Search for the cell housing the specified text and yield its [X, Y] center coordinate. 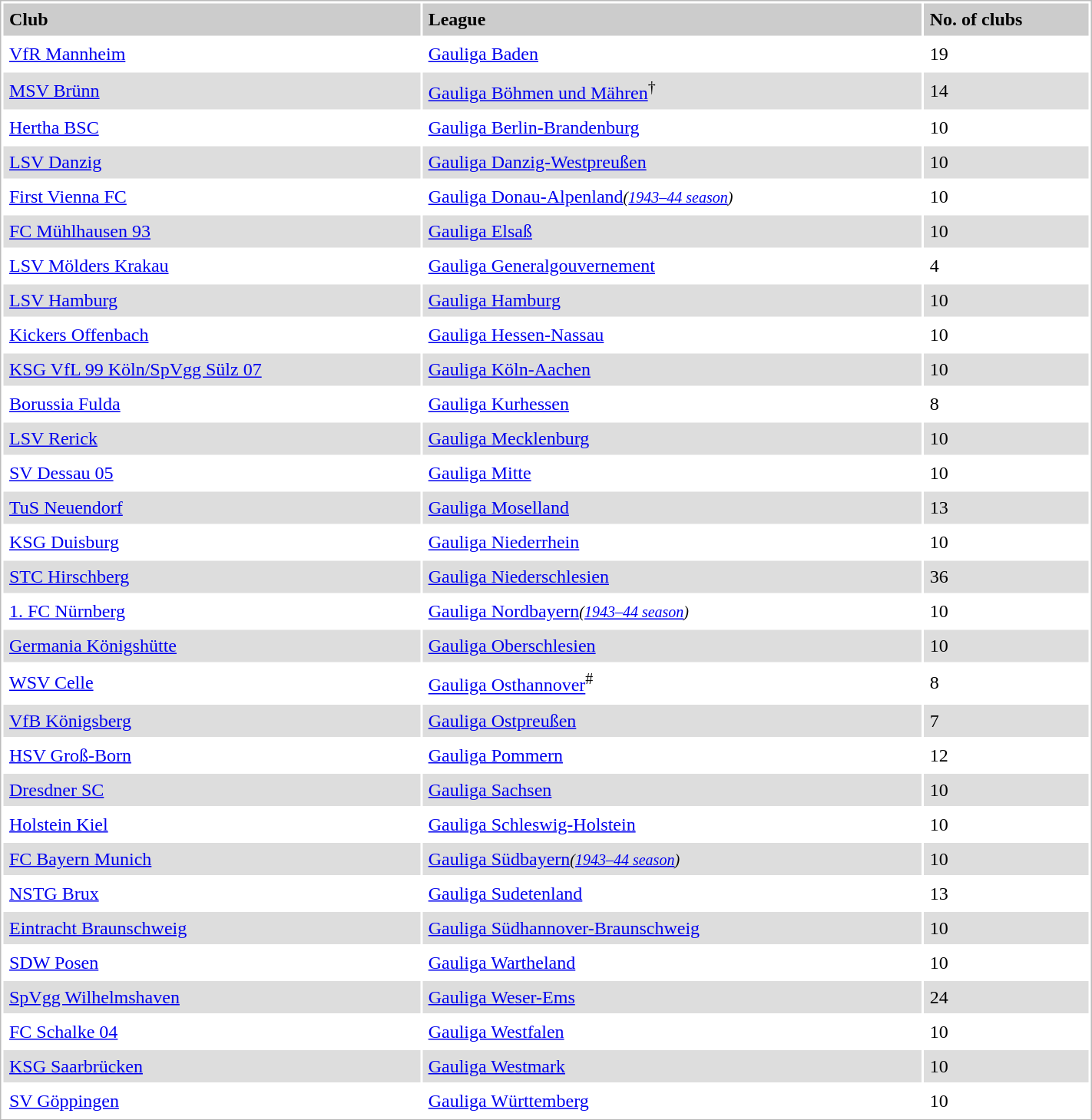
Gauliga Moselland [672, 508]
STC Hirschberg [212, 577]
VfR Mannheim [212, 55]
Gauliga Weser-Ems [672, 996]
NSTG Brux [212, 893]
League [672, 19]
LSV Mölders Krakau [212, 266]
Gauliga Berlin-Brandenburg [672, 128]
TuS Neuendorf [212, 508]
LSV Hamburg [212, 301]
Dresdner SC [212, 789]
Club [212, 19]
SpVgg Wilhelmshaven [212, 996]
VfB Königsberg [212, 720]
No. of clubs [1006, 19]
12 [1006, 755]
KSG VfL 99 Köln/SpVgg Sülz 07 [212, 370]
Gauliga Sachsen [672, 789]
36 [1006, 577]
Gauliga Generalgouvernement [672, 266]
Gauliga Schleswig-Holstein [672, 824]
SV Dessau 05 [212, 474]
FC Mühlhausen 93 [212, 232]
FC Schalke 04 [212, 1031]
Gauliga Sudetenland [672, 893]
KSG Duisburg [212, 543]
Gauliga Niederrhein [672, 543]
14 [1006, 91]
Gauliga Kurhessen [672, 405]
Gauliga Mitte [672, 474]
LSV Danzig [212, 163]
Eintracht Braunschweig [212, 927]
Gauliga Danzig-Westpreußen [672, 163]
WSV Celle [212, 683]
Gauliga Westmark [672, 1065]
Gauliga Südhannover-Braunschweig [672, 927]
Gauliga Hessen-Nassau [672, 335]
HSV Groß-Born [212, 755]
SV Göppingen [212, 1100]
Borussia Fulda [212, 405]
Gauliga Hamburg [672, 301]
24 [1006, 996]
MSV Brünn [212, 91]
7 [1006, 720]
Gauliga Köln-Aachen [672, 370]
Gauliga Pommern [672, 755]
Gauliga Böhmen und Mähren† [672, 91]
LSV Rerick [212, 439]
Gauliga Württemberg [672, 1100]
Gauliga Südbayern(1943–44 season) [672, 858]
FC Bayern Munich [212, 858]
First Vienna FC [212, 197]
Gauliga Wartheland [672, 962]
Gauliga Osthannover# [672, 683]
Gauliga Westfalen [672, 1031]
Gauliga Oberschlesien [672, 646]
Gauliga Donau-Alpenland(1943–44 season) [672, 197]
SDW Posen [212, 962]
1. FC Nürnberg [212, 612]
19 [1006, 55]
Gauliga Mecklenburg [672, 439]
KSG Saarbrücken [212, 1065]
Germania Königshütte [212, 646]
Gauliga Niederschlesien [672, 577]
Hertha BSC [212, 128]
Gauliga Baden [672, 55]
Holstein Kiel [212, 824]
4 [1006, 266]
Gauliga Elsaß [672, 232]
Gauliga Nordbayern(1943–44 season) [672, 612]
Kickers Offenbach [212, 335]
Gauliga Ostpreußen [672, 720]
